Pinpoint the cell where the given text exists, returning its (X, Y) midpoint coordinate. 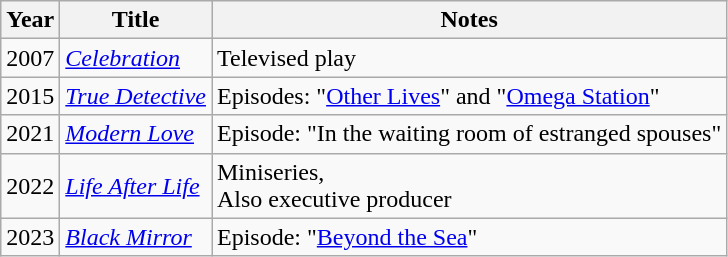
Celebration (136, 58)
Black Mirror (136, 237)
Notes (470, 20)
2021 (30, 134)
Episode: "Beyond the Sea" (470, 237)
Modern Love (136, 134)
Televised play (470, 58)
True Detective (136, 96)
Episodes: "Other Lives" and "Omega Station" (470, 96)
2007 (30, 58)
Year (30, 20)
Episode: "In the waiting room of estranged spouses" (470, 134)
2015 (30, 96)
2023 (30, 237)
2022 (30, 186)
Miniseries,Also executive producer (470, 186)
Title (136, 20)
Life After Life (136, 186)
